Locate the cell with the specified text and output its (X, Y) center coordinate. 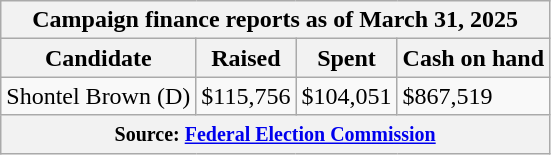
Candidate (98, 58)
Spent (346, 58)
$867,519 (473, 96)
Raised (246, 58)
Shontel Brown (D) (98, 96)
Campaign finance reports as of March 31, 2025 (276, 20)
Cash on hand (473, 58)
$104,051 (346, 96)
Source: Federal Election Commission (276, 134)
$115,756 (246, 96)
